Determine the (x, y) coordinate at the center of the cell enclosing the given text.  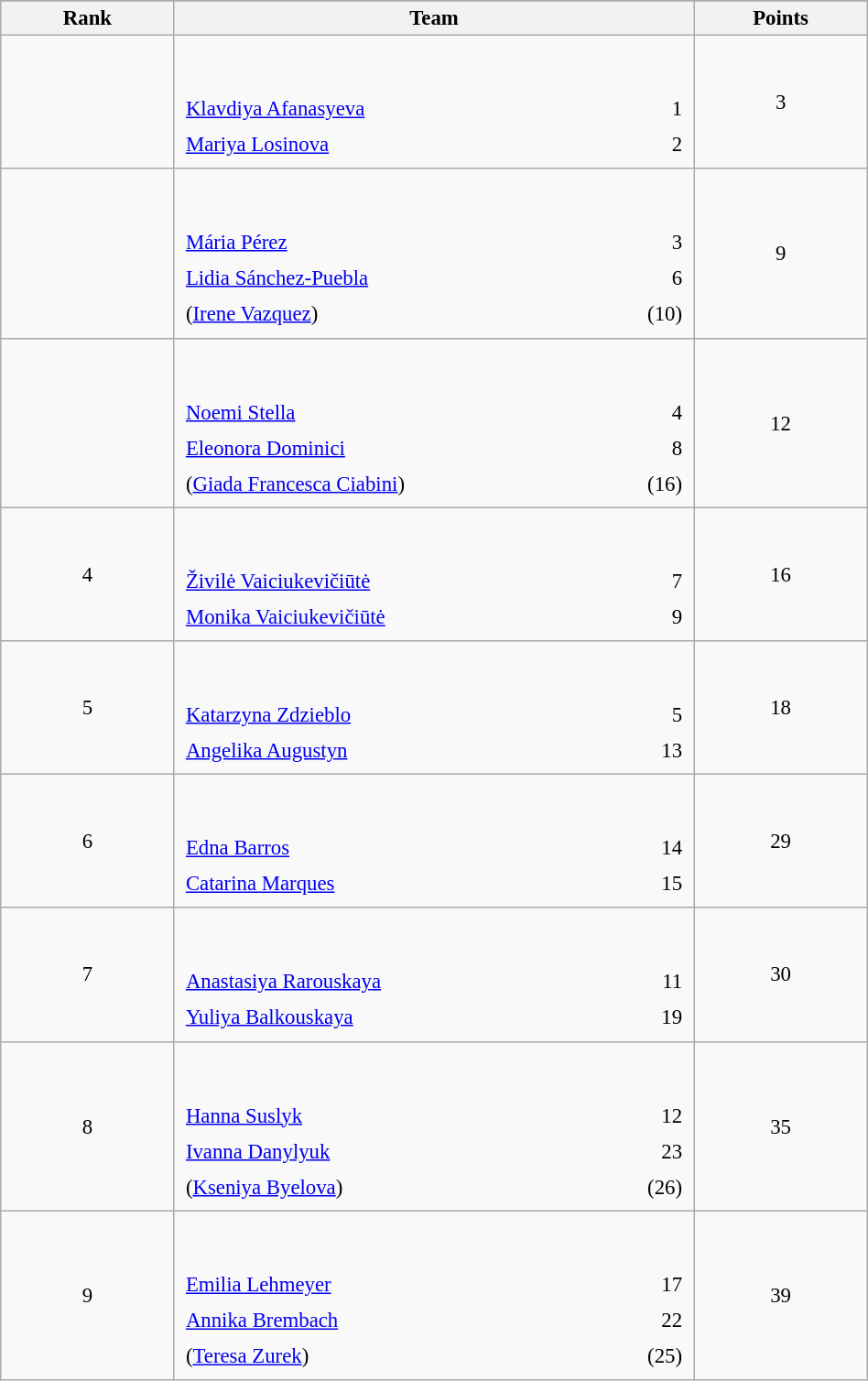
(Teresa Zurek) (379, 1356)
Catarina Marques (393, 884)
Rank (88, 18)
Živilė Vaiciukevičiūtė 7 Monika Vaiciukevičiūtė 9 (434, 574)
35 (780, 1126)
1 (664, 109)
13 (650, 750)
15 (647, 884)
Mária Pérez 3 Lidia Sánchez-Puebla 6 (Irene Vazquez) (10) (434, 253)
(16) (646, 484)
Anastasiya Rarouskaya 11 Yuliya Balkouskaya 19 (434, 974)
Noemi Stella 4 Eleonora Dominici 8 (Giada Francesca Ciabini) (16) (434, 423)
Katarzyna Zdzieblo 5 Angelika Augustyn 13 (434, 708)
11 (656, 982)
Monika Vaiciukevičiūtė (412, 616)
(Kseniya Byelova) (381, 1187)
Emilia Lehmeyer 17 Annika Brembach 22 (Teresa Zurek) (25) (434, 1295)
2 (664, 145)
Anastasiya Rarouskaya (401, 982)
16 (780, 574)
Hanna Suslyk 12 Ivanna Danylyuk 23 (Kseniya Byelova) (26) (434, 1126)
23 (634, 1151)
Mariya Losinova (409, 145)
22 (634, 1320)
Živilė Vaiciukevičiūtė (412, 581)
Hanna Suslyk (381, 1115)
14 (647, 848)
Emilia Lehmeyer (379, 1284)
Klavdiya Afanasyeva 1 Mariya Losinova 2 (434, 103)
19 (656, 1017)
29 (780, 842)
Edna Barros 14 Catarina Marques 15 (434, 842)
39 (780, 1295)
Lidia Sánchez-Puebla (386, 278)
17 (634, 1284)
Yuliya Balkouskaya (401, 1017)
(Irene Vazquez) (386, 314)
(10) (641, 314)
30 (780, 974)
Noemi Stella (392, 411)
Eleonora Dominici (392, 448)
(25) (634, 1356)
Annika Brembach (379, 1320)
Katarzyna Zdzieblo (396, 714)
Mária Pérez (386, 243)
Points (780, 18)
(26) (634, 1187)
18 (780, 708)
Angelika Augustyn (396, 750)
(Giada Francesca Ciabini) (392, 484)
Edna Barros (393, 848)
Ivanna Danylyuk (381, 1151)
Klavdiya Afanasyeva (409, 109)
Team (434, 18)
